Determine the [x, y] coordinate at the center of the cell enclosing the given text.  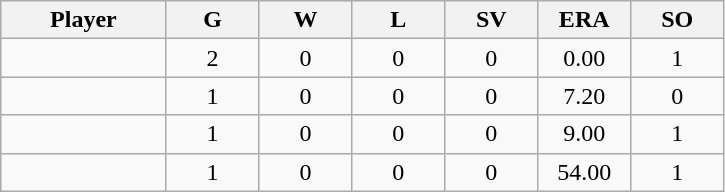
7.20 [584, 96]
W [306, 20]
2 [212, 58]
0.00 [584, 58]
ERA [584, 20]
SV [492, 20]
54.00 [584, 172]
SO [678, 20]
Player [84, 20]
L [398, 20]
9.00 [584, 134]
G [212, 20]
